Pinpoint the cell where the given text exists, returning its [x, y] midpoint coordinate. 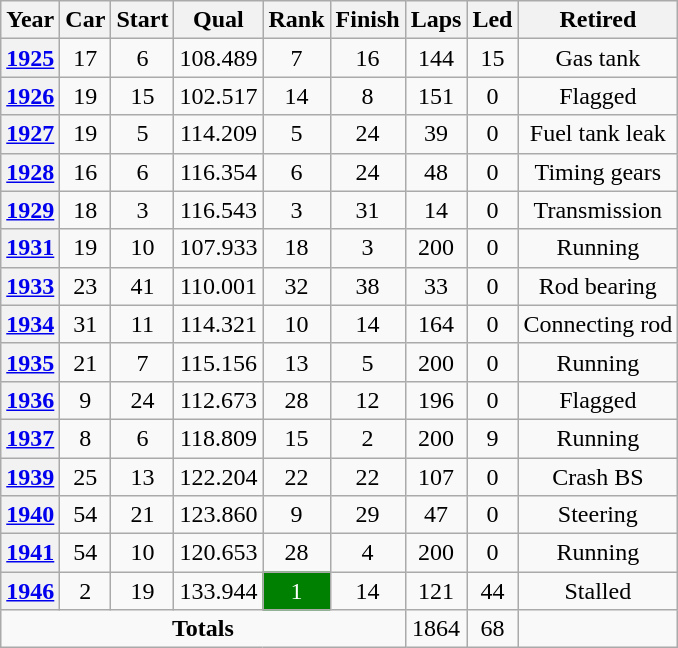
Qual [218, 20]
144 [436, 58]
Finish [368, 20]
114.209 [218, 134]
Transmission [598, 210]
17 [86, 58]
123.860 [218, 515]
Year [30, 20]
1864 [436, 629]
1927 [30, 134]
116.354 [218, 172]
44 [492, 591]
Connecting rod [598, 324]
1940 [30, 515]
1941 [30, 553]
1936 [30, 400]
164 [436, 324]
Car [86, 20]
1946 [30, 591]
Fuel tank leak [598, 134]
4 [368, 553]
107.933 [218, 248]
107 [436, 477]
1929 [30, 210]
1931 [30, 248]
1933 [30, 286]
120.653 [218, 553]
Rod bearing [598, 286]
Crash BS [598, 477]
112.673 [218, 400]
Rank [296, 20]
12 [368, 400]
1925 [30, 58]
38 [368, 286]
1939 [30, 477]
133.944 [218, 591]
118.809 [218, 438]
114.321 [218, 324]
Gas tank [598, 58]
121 [436, 591]
Stalled [598, 591]
11 [142, 324]
110.001 [218, 286]
Steering [598, 515]
47 [436, 515]
1934 [30, 324]
Start [142, 20]
41 [142, 286]
Led [492, 20]
1928 [30, 172]
196 [436, 400]
33 [436, 286]
151 [436, 96]
Timing gears [598, 172]
23 [86, 286]
48 [436, 172]
1937 [30, 438]
115.156 [218, 362]
68 [492, 629]
122.204 [218, 477]
39 [436, 134]
Laps [436, 20]
Totals [203, 629]
116.543 [218, 210]
29 [368, 515]
102.517 [218, 96]
1 [296, 591]
108.489 [218, 58]
Retired [598, 20]
1935 [30, 362]
25 [86, 477]
1926 [30, 96]
32 [296, 286]
